Return the [x, y] coordinate for the center point of the cell that contains the specified text.  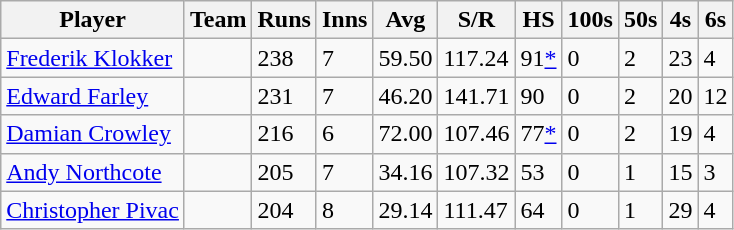
205 [284, 172]
238 [284, 58]
Team [218, 20]
S/R [476, 20]
100s [590, 20]
107.32 [476, 172]
12 [716, 96]
29 [680, 210]
72.00 [406, 134]
Andy Northcote [93, 172]
6 [344, 134]
77* [538, 134]
90 [538, 96]
59.50 [406, 58]
216 [284, 134]
34.16 [406, 172]
Christopher Pivac [93, 210]
64 [538, 210]
4s [680, 20]
Frederik Klokker [93, 58]
Edward Farley [93, 96]
111.47 [476, 210]
50s [640, 20]
Avg [406, 20]
117.24 [476, 58]
6s [716, 20]
204 [284, 210]
20 [680, 96]
Player [93, 20]
Inns [344, 20]
46.20 [406, 96]
8 [344, 210]
19 [680, 134]
29.14 [406, 210]
Damian Crowley [93, 134]
HS [538, 20]
23 [680, 58]
107.46 [476, 134]
91* [538, 58]
15 [680, 172]
231 [284, 96]
141.71 [476, 96]
53 [538, 172]
3 [716, 172]
Runs [284, 20]
